Detect which cell encompasses the target text, then output its (X, Y) center coordinate. 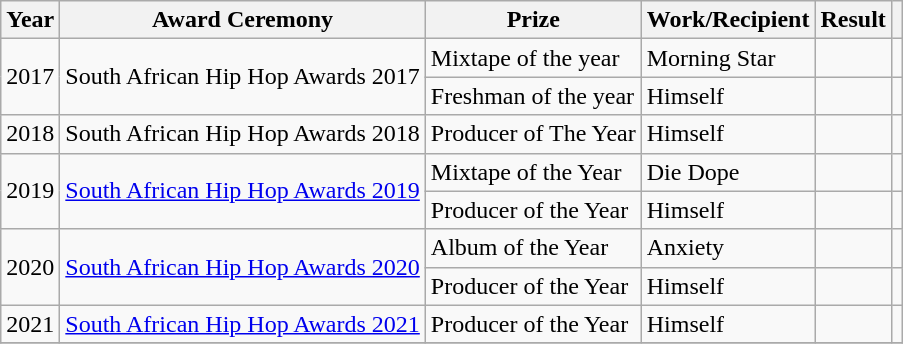
Mixtape of the year (533, 58)
Award Ceremony (243, 20)
South African Hip Hop Awards 2018 (243, 134)
South African Hip Hop Awards 2017 (243, 77)
Morning Star (728, 58)
South African Hip Hop Awards 2021 (243, 324)
Result (853, 20)
Prize (533, 20)
Work/Recipient (728, 20)
Album of the Year (533, 248)
2017 (30, 77)
2018 (30, 134)
Producer of The Year (533, 134)
South African Hip Hop Awards 2019 (243, 191)
2021 (30, 324)
Anxiety (728, 248)
Freshman of the year (533, 96)
South African Hip Hop Awards 2020 (243, 267)
Year (30, 20)
2020 (30, 267)
2019 (30, 191)
Mixtape of the Year (533, 172)
Die Dope (728, 172)
